Scan for the cell matching the given text and deliver its [x, y] coordinate at center. 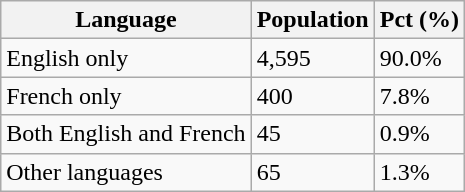
90.0% [419, 58]
4,595 [312, 58]
Population [312, 20]
0.9% [419, 134]
Other languages [126, 172]
Both English and French [126, 134]
65 [312, 172]
French only [126, 96]
1.3% [419, 172]
English only [126, 58]
Language [126, 20]
Pct (%) [419, 20]
400 [312, 96]
7.8% [419, 96]
45 [312, 134]
